Return (x, y) of the center of cell containing provided text 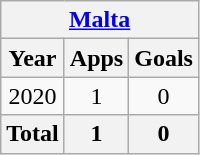
Goals (164, 58)
Total (33, 134)
Malta (100, 20)
Apps (96, 58)
Year (33, 58)
2020 (33, 96)
